Capture the cell that displays the provided text and extract its [x, y] central coordinate. 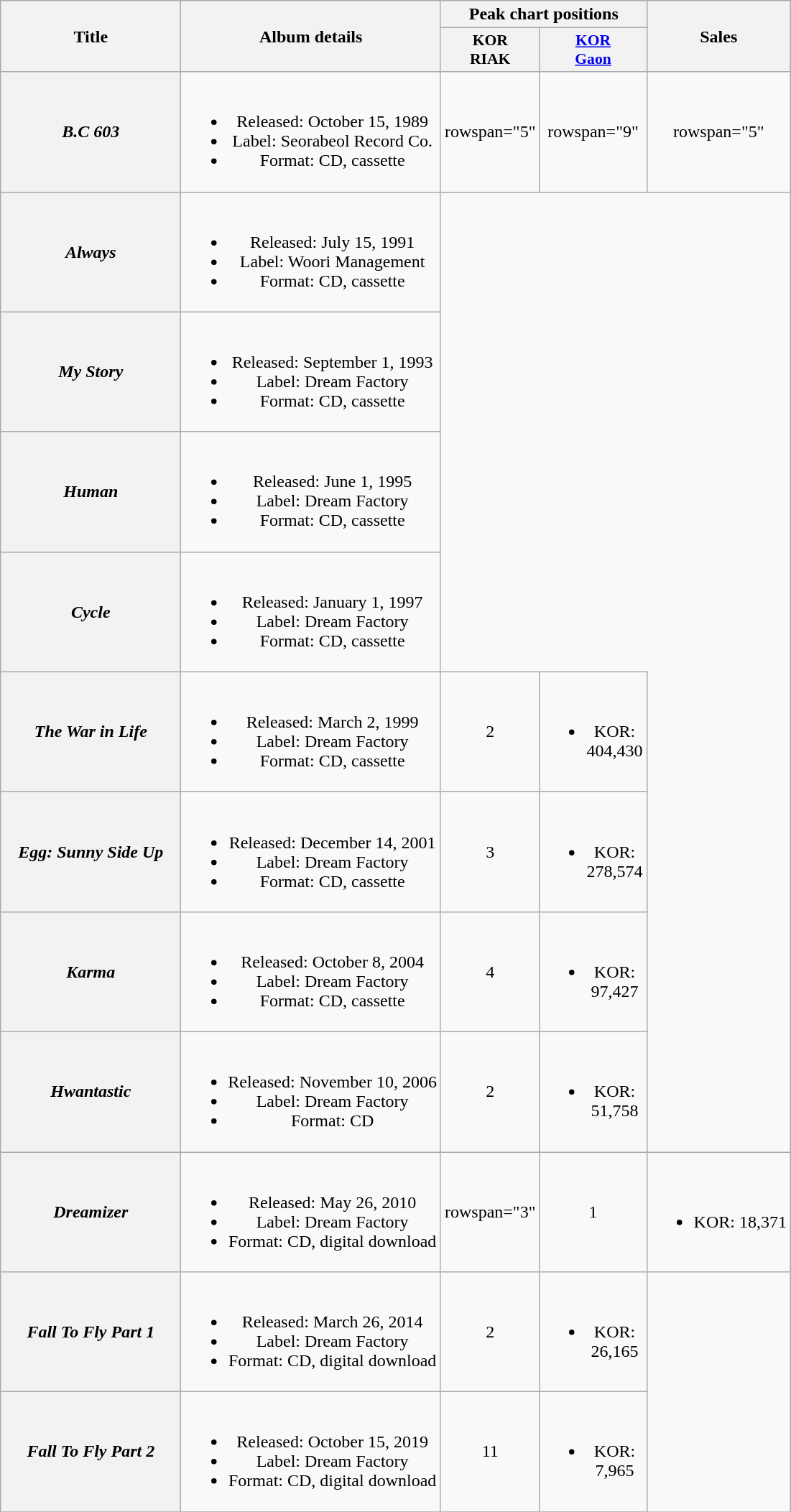
Human [91, 491]
Released: May 26, 2010Label: Dream FactoryFormat: CD, digital download [311, 1212]
Egg: Sunny Side Up [91, 852]
My Story [91, 372]
Released: October 15, 1989Label: Seorabeol Record Co.Format: CD, cassette [311, 132]
KORRIAK [490, 50]
KOR: 7,965 [593, 1452]
KOR: 26,165 [593, 1332]
KOR: 97,427 [593, 971]
Peak chart positions [543, 14]
B.C 603 [91, 132]
4 [490, 971]
Released: March 2, 1999Label: Dream FactoryFormat: CD, cassette [311, 731]
11 [490, 1452]
KOR: 404,430 [593, 731]
Released: October 8, 2004Label: Dream FactoryFormat: CD, cassette [311, 971]
Dreamizer [91, 1212]
Released: September 1, 1993Label: Dream FactoryFormat: CD, cassette [311, 372]
KOR: 51,758 [593, 1092]
rowspan="9" [593, 132]
Released: January 1, 1997Label: Dream FactoryFormat: CD, cassette [311, 612]
Karma [91, 971]
Released: March 26, 2014Label: Dream FactoryFormat: CD, digital download [311, 1332]
Released: November 10, 2006Label: Dream FactoryFormat: CD [311, 1092]
Sales [718, 36]
KORGaon [593, 50]
KOR: 18,371 [718, 1212]
The War in Life [91, 731]
Released: December 14, 2001Label: Dream FactoryFormat: CD, cassette [311, 852]
Fall To Fly Part 1 [91, 1332]
KOR: 278,574 [593, 852]
3 [490, 852]
1 [593, 1212]
Released: July 15, 1991Label: Woori ManagementFormat: CD, cassette [311, 251]
Fall To Fly Part 2 [91, 1452]
rowspan="3" [490, 1212]
Released: October 15, 2019Label: Dream FactoryFormat: CD, digital download [311, 1452]
Hwantastic [91, 1092]
Cycle [91, 612]
Album details [311, 36]
Released: June 1, 1995Label: Dream FactoryFormat: CD, cassette [311, 491]
Title [91, 36]
Always [91, 251]
